Return the (x, y) coordinate for the center point of the cell that contains the specified text.  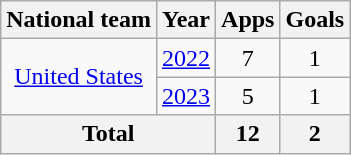
Goals (315, 20)
7 (248, 58)
Apps (248, 20)
United States (79, 77)
2 (315, 134)
Year (186, 20)
12 (248, 134)
5 (248, 96)
National team (79, 20)
2022 (186, 58)
Total (108, 134)
2023 (186, 96)
